Capture the cell that displays the provided text and extract its [x, y] central coordinate. 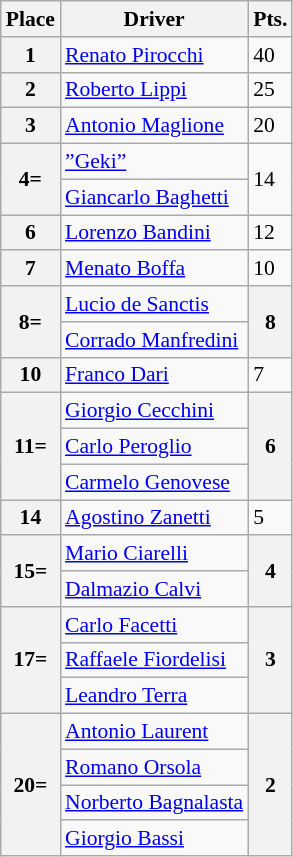
Agostino Zanetti [154, 518]
Franco Dari [154, 375]
Menato Boffa [154, 269]
11= [30, 446]
Norberto Bagnalasta [154, 803]
Place [30, 19]
Corrado Manfredini [154, 340]
Giancarlo Baghetti [154, 197]
25 [270, 90]
Dalmazio Calvi [154, 589]
Carlo Facetti [154, 625]
8= [30, 322]
Carmelo Genovese [154, 482]
Lucio de Sanctis [154, 304]
Antonio Laurent [154, 732]
8 [270, 322]
Antonio Maglione [154, 126]
5 [270, 518]
Raffaele Fiordelisi [154, 660]
”Geki” [154, 162]
12 [270, 233]
Lorenzo Bandini [154, 233]
Mario Ciarelli [154, 554]
15= [30, 572]
Renato Pirocchi [154, 55]
Roberto Lippi [154, 90]
Pts. [270, 19]
40 [270, 55]
Carlo Peroglio [154, 447]
20= [30, 785]
17= [30, 660]
4 [270, 572]
Giorgio Bassi [154, 839]
Romano Orsola [154, 767]
Driver [154, 19]
Giorgio Cecchini [154, 411]
Leandro Terra [154, 696]
4= [30, 180]
20 [270, 126]
1 [30, 55]
